Search for the cell housing the specified text and yield its [X, Y] center coordinate. 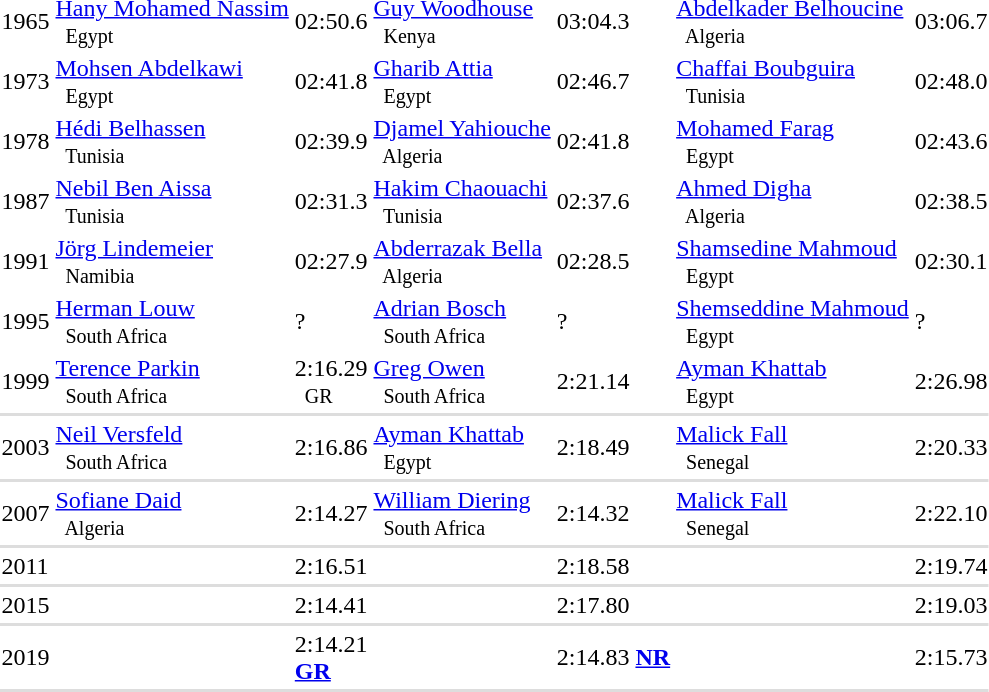
2:14.21GR [331, 658]
Ahmed Digha Algeria [793, 202]
2:18.58 [613, 566]
Nebil Ben Aissa Tunisia [172, 202]
02:48.0 [951, 82]
2019 [26, 658]
Herman Louw South Africa [172, 322]
1987 [26, 202]
2:16.86 [331, 448]
Hakim Chaouachi Tunisia [462, 202]
William Diering South Africa [462, 514]
2003 [26, 448]
2:15.73 [951, 658]
Neil Versfeld South Africa [172, 448]
Terence Parkin South Africa [172, 382]
02:30.1 [951, 262]
Mohsen Abdelkawi Egypt [172, 82]
2015 [26, 605]
2:20.33 [951, 448]
Chaffai Boubguira Tunisia [793, 82]
2:26.98 [951, 382]
2:21.14 [613, 382]
1999 [26, 382]
02:46.7 [613, 82]
Adrian Bosch South Africa [462, 322]
02:31.3 [331, 202]
Djamel Yahiouche Algeria [462, 142]
02:43.6 [951, 142]
Sofiane Daid Algeria [172, 514]
2:16.29 GR [331, 382]
1978 [26, 142]
Greg Owen South Africa [462, 382]
2:18.49 [613, 448]
1991 [26, 262]
2:17.80 [613, 605]
2007 [26, 514]
02:37.6 [613, 202]
1973 [26, 82]
2:19.03 [951, 605]
02:39.9 [331, 142]
1995 [26, 322]
02:38.5 [951, 202]
02:28.5 [613, 262]
Shemseddine Mahmoud Egypt [793, 322]
2:14.41 [331, 605]
2:16.51 [331, 566]
2:14.83 NR [613, 658]
Jörg Lindemeier Namibia [172, 262]
Abderrazak Bella Algeria [462, 262]
Gharib Attia Egypt [462, 82]
2:22.10 [951, 514]
Hédi Belhassen Tunisia [172, 142]
02:27.9 [331, 262]
2:14.27 [331, 514]
Shamsedine Mahmoud Egypt [793, 262]
2:14.32 [613, 514]
2011 [26, 566]
2:19.74 [951, 566]
Mohamed Farag Egypt [793, 142]
